Find where the given text appears and provide that cell's center as (x, y) coordinate. 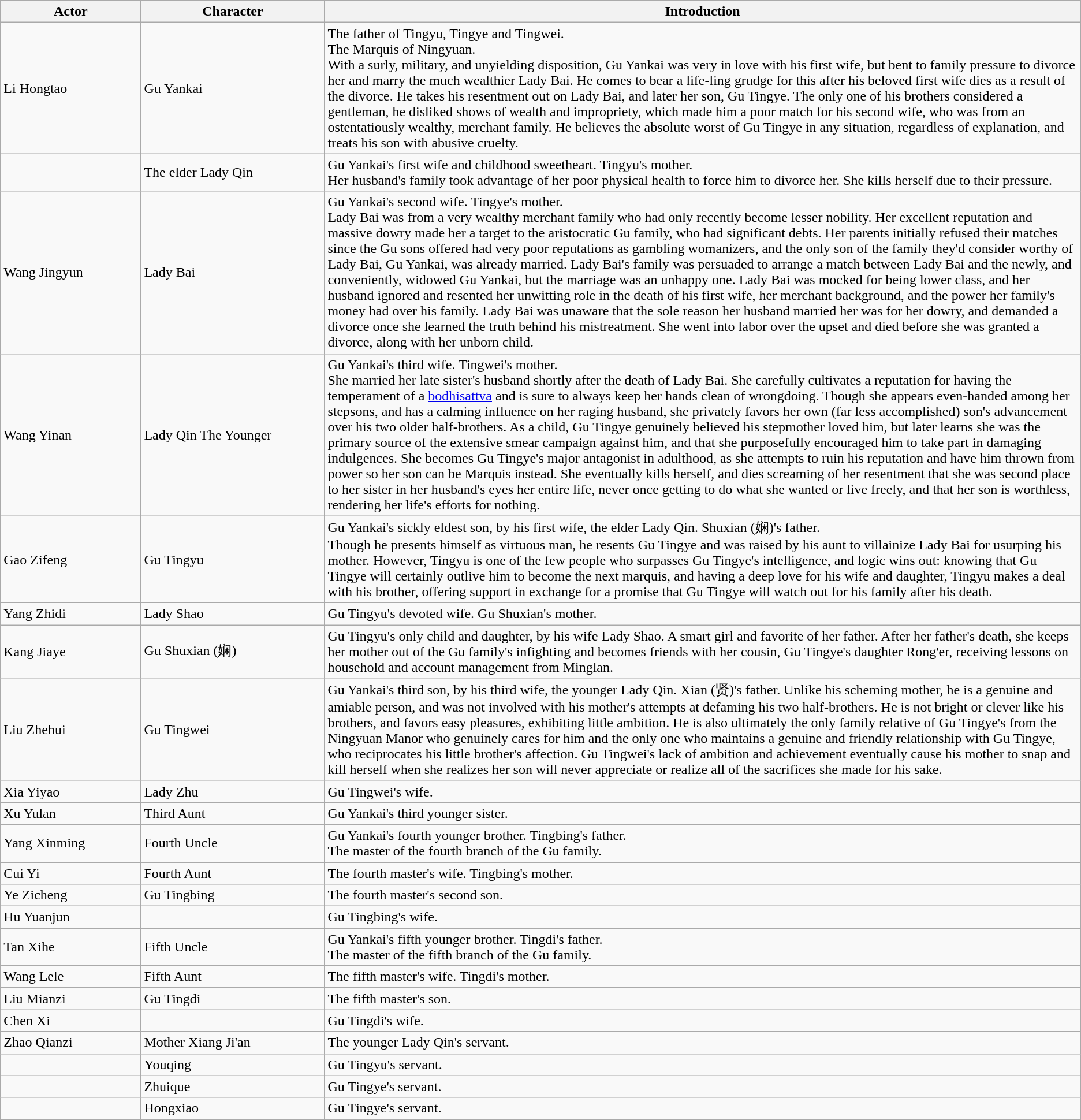
Gu Yankai (233, 88)
Gu Tingwei's wife. (702, 791)
Gao Zifeng (70, 559)
Hongxiao (233, 1108)
Chen Xi (70, 1021)
Fourth Uncle (233, 843)
Cui Yi (70, 873)
Gu Tingyu's servant. (702, 1065)
Lady Shao (233, 614)
Ye Zicheng (70, 895)
Gu Tingyu (233, 559)
The fifth master's son. (702, 999)
Gu Yankai's third younger sister. (702, 813)
The fourth master's second son. (702, 895)
Wang Lele (70, 977)
The fourth master's wife. Tingbing's mother. (702, 873)
Wang Yinan (70, 434)
Yang Xinming (70, 843)
Gu Tingbing's wife. (702, 917)
Actor (70, 12)
Zhao Qianzi (70, 1043)
Xia Yiyao (70, 791)
Gu Shuxian (娴) (233, 652)
Character (233, 12)
Hu Yuanjun (70, 917)
Lady Zhu (233, 791)
Wang Jingyun (70, 273)
Youqing (233, 1065)
Xu Yulan (70, 813)
Mother Xiang Ji'an (233, 1043)
Fourth Aunt (233, 873)
Gu Yankai's fifth younger brother. Tingdi's father. The master of the fifth branch of the Gu family. (702, 947)
Gu Tingwei (233, 730)
Gu Tingyu's devoted wife. Gu Shuxian's mother. (702, 614)
Li Hongtao (70, 88)
The elder Lady Qin (233, 172)
Lady Bai (233, 273)
Yang Zhidi (70, 614)
Zhuique (233, 1086)
Introduction (702, 12)
Tan Xihe (70, 947)
Lady Qin The Younger (233, 434)
Fifth Uncle (233, 947)
Third Aunt (233, 813)
Gu Tingbing (233, 895)
Gu Yankai's fourth younger brother. Tingbing's father. The master of the fourth branch of the Gu family. (702, 843)
The fifth master's wife. Tingdi's mother. (702, 977)
The younger Lady Qin's servant. (702, 1043)
Liu Mianzi (70, 999)
Gu Tingdi (233, 999)
Kang Jiaye (70, 652)
Gu Tingdi's wife. (702, 1021)
Fifth Aunt (233, 977)
Liu Zhehui (70, 730)
